Identify which cell holds the provided text, then report its (x, y) central coordinate. 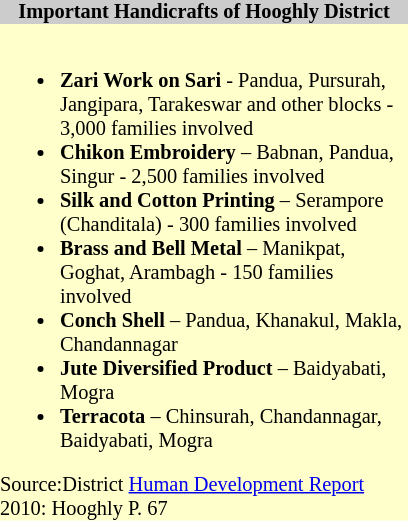
Important Handicrafts of Hooghly District (204, 12)
